Capture the cell that displays the provided text and extract its [X, Y] central coordinate. 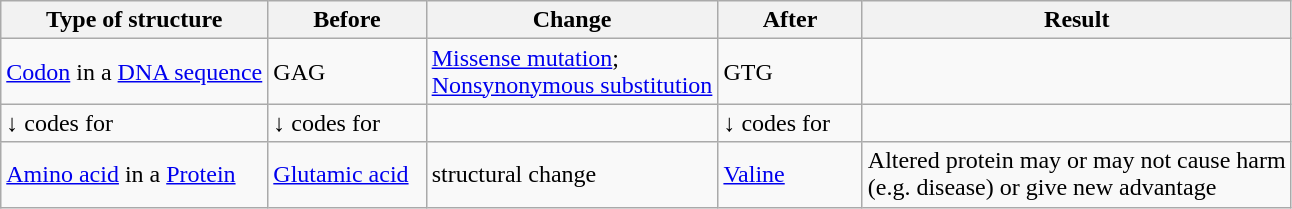
Altered protein may or may not cause harm (e.g. disease) or give new advantage [1076, 174]
Glutamic acid [347, 174]
After [790, 20]
Before [347, 20]
Amino acid in a Protein [134, 174]
Codon in a DNA sequence [134, 72]
structural change [572, 174]
GAG [347, 72]
Missense mutation;Nonsynonymous substitution [572, 72]
Type of structure [134, 20]
Change [572, 20]
Valine [790, 174]
Result [1076, 20]
GTG [790, 72]
